For the text-containing cell, return its midpoint in [x, y] coordinate format. 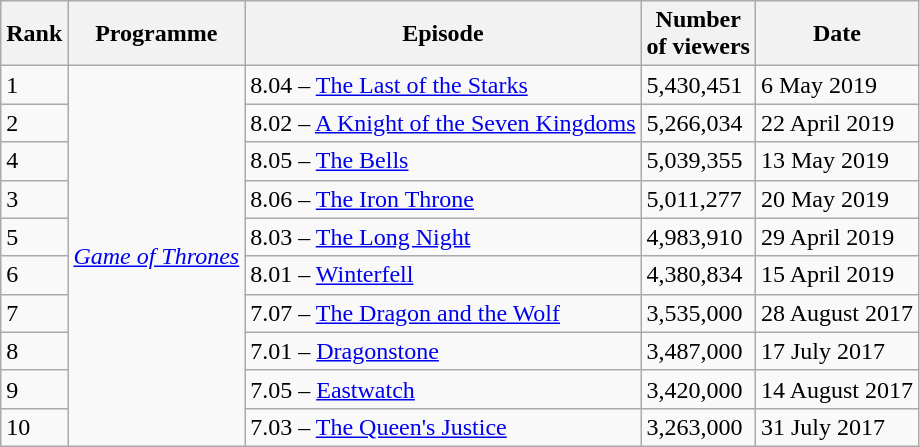
31 July 2017 [836, 427]
Numberof viewers [698, 34]
8.05 – The Bells [443, 161]
Date [836, 34]
7.03 – The Queen's Justice [443, 427]
10 [34, 427]
2 [34, 123]
4,983,910 [698, 237]
4 [34, 161]
28 August 2017 [836, 313]
8.04 – The Last of the Starks [443, 85]
Episode [443, 34]
8 [34, 351]
6 [34, 275]
5,011,277 [698, 199]
Programme [156, 34]
5 [34, 237]
15 April 2019 [836, 275]
7 [34, 313]
13 May 2019 [836, 161]
7.07 – The Dragon and the Wolf [443, 313]
3 [34, 199]
Game of Thrones [156, 256]
17 July 2017 [836, 351]
6 May 2019 [836, 85]
5,430,451 [698, 85]
3,420,000 [698, 389]
29 April 2019 [836, 237]
3,487,000 [698, 351]
1 [34, 85]
5,039,355 [698, 161]
Rank [34, 34]
5,266,034 [698, 123]
9 [34, 389]
3,535,000 [698, 313]
7.01 – Dragonstone [443, 351]
3,263,000 [698, 427]
20 May 2019 [836, 199]
8.03 – The Long Night [443, 237]
8.01 – Winterfell [443, 275]
8.06 – The Iron Throne [443, 199]
8.02 – A Knight of the Seven Kingdoms [443, 123]
7.05 – Eastwatch [443, 389]
14 August 2017 [836, 389]
4,380,834 [698, 275]
22 April 2019 [836, 123]
